For the text-containing cell, return its midpoint in [x, y] coordinate format. 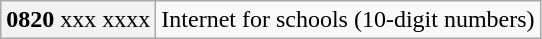
0820 xxx xxxx [78, 20]
Internet for schools (10-digit numbers) [348, 20]
